Identify which cell holds the provided text, then report its (X, Y) central coordinate. 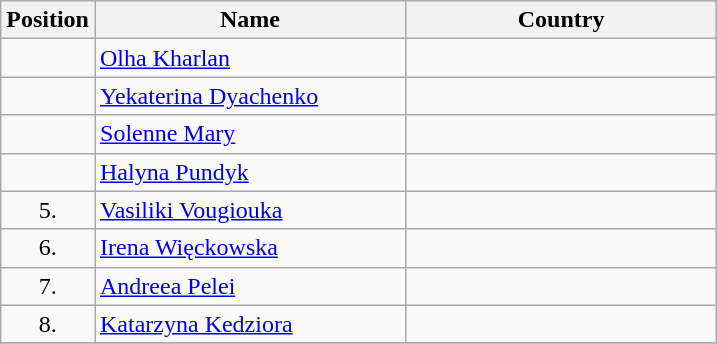
8. (48, 324)
Country (562, 20)
Olha Kharlan (250, 58)
Katarzyna Kedziora (250, 324)
Halyna Pundyk (250, 172)
6. (48, 248)
Vasiliki Vougiouka (250, 210)
Irena Więckowska (250, 248)
7. (48, 286)
Position (48, 20)
Yekaterina Dyachenko (250, 96)
Andreea Pelei (250, 286)
5. (48, 210)
Solenne Mary (250, 134)
Name (250, 20)
